Detect which cell encompasses the target text, then output its (x, y) center coordinate. 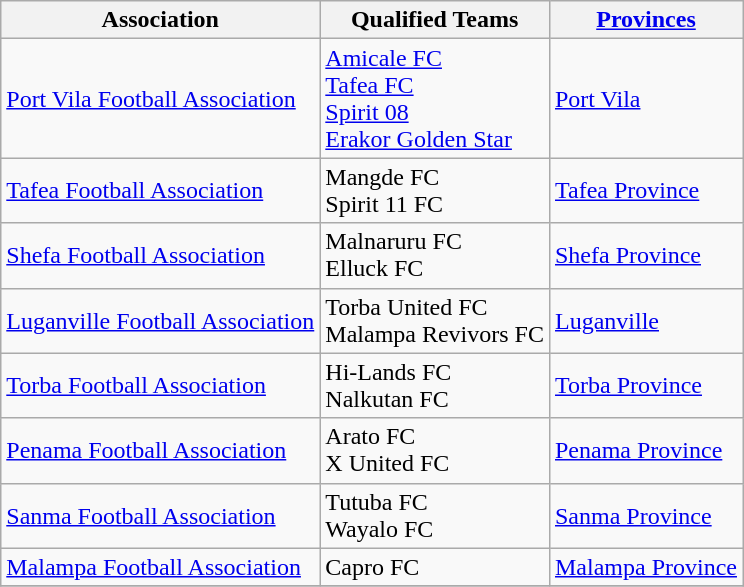
Sanma Province (646, 516)
Tutuba FCWayalo FC (435, 516)
Penama Province (646, 450)
Tafea Football Association (160, 190)
Torba Football Association (160, 386)
Luganville Football Association (160, 320)
Provinces (646, 20)
Amicale FCTafea FCSpirit 08Erakor Golden Star (435, 98)
Qualified Teams (435, 20)
Torba United FCMalampa Revivors FC (435, 320)
Port Vila Football Association (160, 98)
Arato FCX United FC (435, 450)
Tafea Province (646, 190)
Mangde FCSpirit 11 FC (435, 190)
Malampa Football Association (160, 567)
Capro FC (435, 567)
Shefa Football Association (160, 256)
Torba Province (646, 386)
Shefa Province (646, 256)
Association (160, 20)
Malampa Province (646, 567)
Luganville (646, 320)
Malnaruru FCElluck FC (435, 256)
Penama Football Association (160, 450)
Port Vila (646, 98)
Sanma Football Association (160, 516)
Hi-Lands FCNalkutan FC (435, 386)
